Scan for the cell matching the given text and deliver its [x, y] coordinate at center. 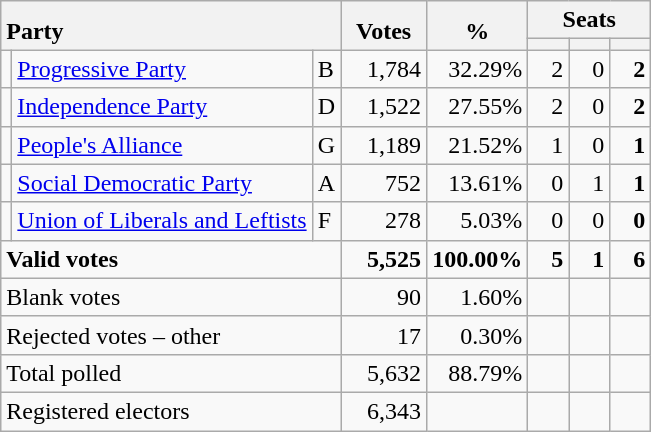
Independence Party [162, 107]
Valid votes [171, 259]
17 [384, 335]
People's Alliance [162, 145]
100.00% [478, 259]
Registered electors [171, 411]
Total polled [171, 373]
% [478, 26]
1,189 [384, 145]
90 [384, 297]
88.79% [478, 373]
5,632 [384, 373]
G [326, 145]
278 [384, 221]
13.61% [478, 183]
Social Democratic Party [162, 183]
A [326, 183]
27.55% [478, 107]
Rejected votes – other [171, 335]
D [326, 107]
21.52% [478, 145]
B [326, 69]
5,525 [384, 259]
Union of Liberals and Leftists [162, 221]
Progressive Party [162, 69]
1,784 [384, 69]
5 [548, 259]
F [326, 221]
Party [171, 26]
6,343 [384, 411]
1.60% [478, 297]
1,522 [384, 107]
752 [384, 183]
0.30% [478, 335]
6 [630, 259]
Blank votes [171, 297]
32.29% [478, 69]
5.03% [478, 221]
Seats [590, 20]
Votes [384, 26]
